Identify which cell holds the provided text, then report its (x, y) central coordinate. 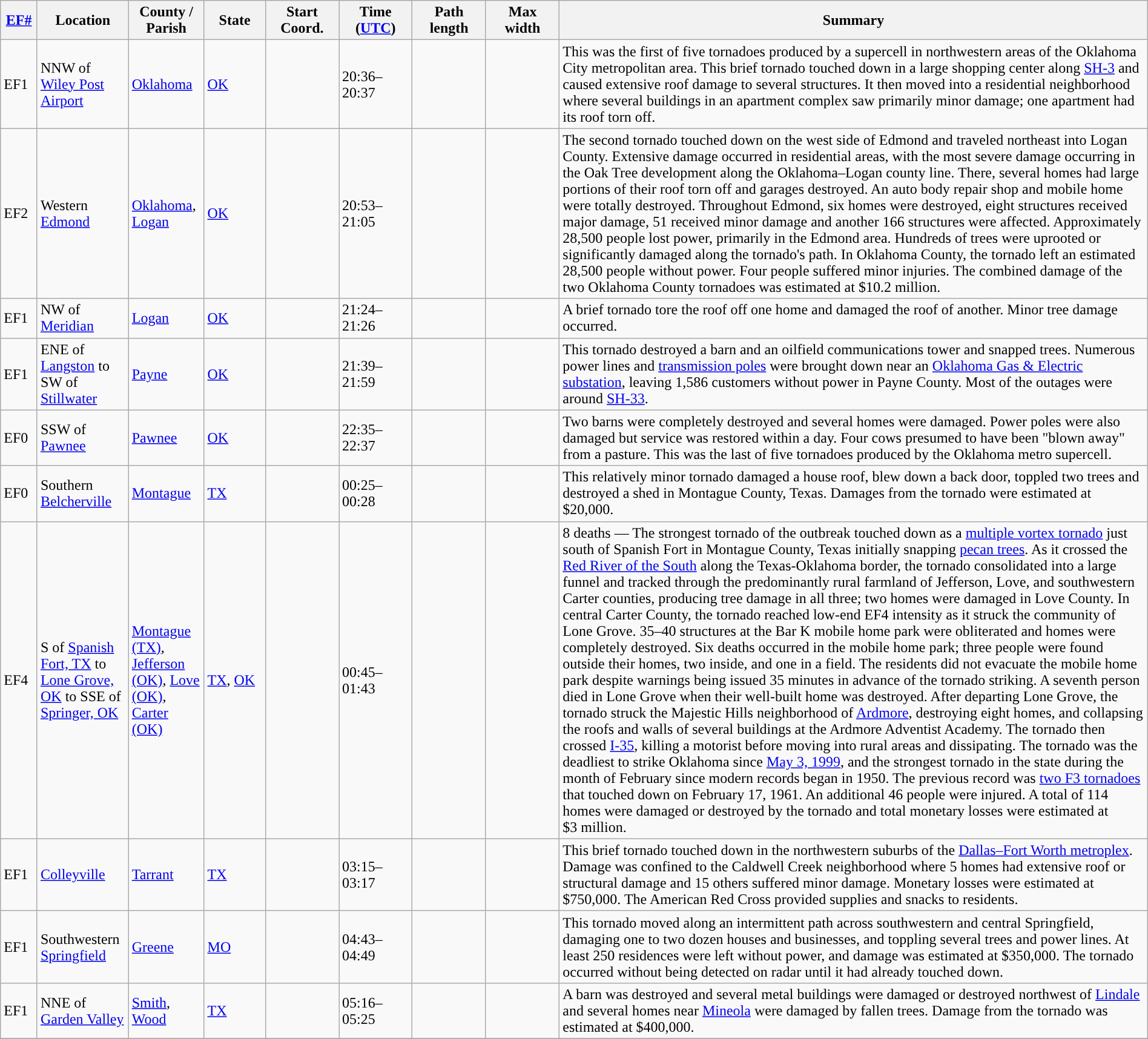
Time (UTC) (375, 21)
Colleyville (82, 874)
A brief tornado tore the roof off one home and damaged the roof of another. Minor tree damage occurred. (854, 318)
00:45–01:43 (375, 680)
Southern Belcherville (82, 493)
Max width (522, 21)
MO (235, 947)
Montague (TX), Jefferson (OK), Love (OK), Carter (OK) (166, 680)
05:16–05:25 (375, 1011)
Southwestern Springfield (82, 947)
Greene (166, 947)
NNW of Wiley Post Airport (82, 84)
S of Spanish Fort, TX to Lone Grove, OK to SSE of Springer, OK (82, 680)
State (235, 21)
County / Parish (166, 21)
TX, OK (235, 680)
Summary (854, 21)
EF# (19, 21)
Oklahoma (166, 84)
20:36–20:37 (375, 84)
EF4 (19, 680)
NW of Meridian (82, 318)
ENE of Langston to SW of Stillwater (82, 374)
20:53–21:05 (375, 213)
Oklahoma, Logan (166, 213)
Tarrant (166, 874)
Montague (166, 493)
NNE of Garden Valley (82, 1011)
21:39–21:59 (375, 374)
Logan (166, 318)
03:15–03:17 (375, 874)
Path length (449, 21)
Western Edmond (82, 213)
Pawnee (166, 438)
EF2 (19, 213)
SSW of Pawnee (82, 438)
Payne (166, 374)
00:25–00:28 (375, 493)
Start Coord. (302, 21)
21:24–21:26 (375, 318)
Smith, Wood (166, 1011)
Location (82, 21)
22:35–22:37 (375, 438)
04:43–04:49 (375, 947)
